Find where the given text appears and provide that cell's center as [X, Y] coordinate. 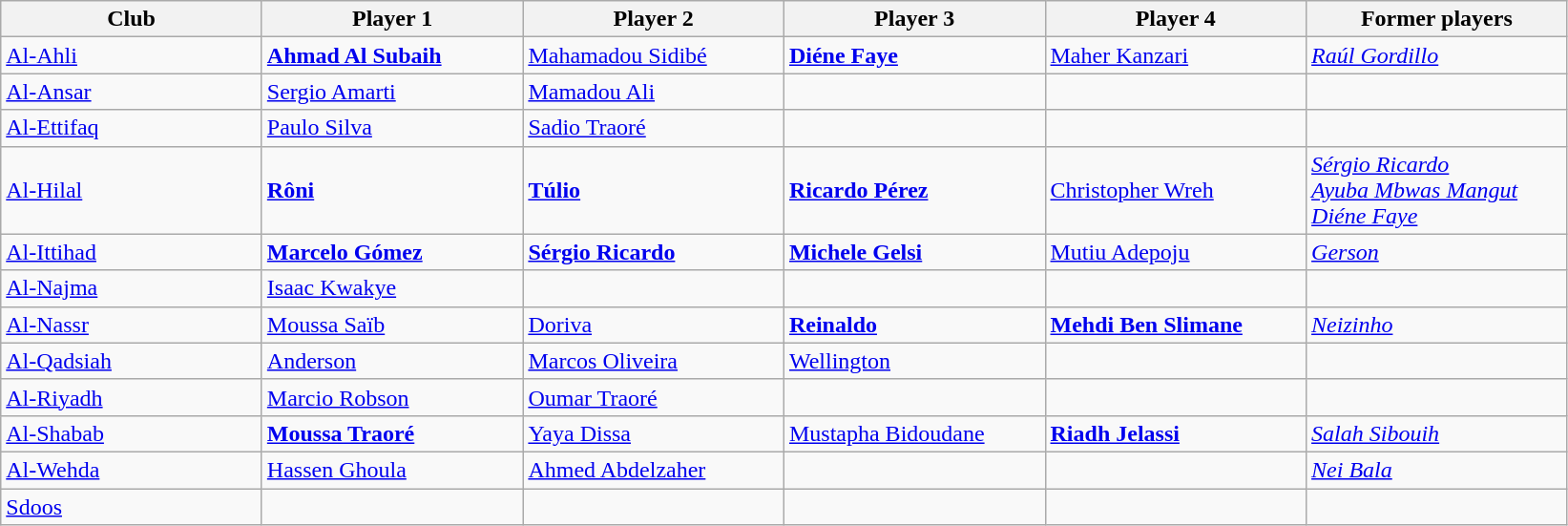
Christopher Wreh [1176, 190]
Gerson [1437, 252]
Diéne Faye [914, 55]
Player 1 [392, 19]
Rôni [392, 190]
Hassen Ghoula [392, 470]
Al-Hilal [132, 190]
Sergio Amarti [392, 92]
Mahamadou Sidibé [654, 55]
Mamadou Ali [654, 92]
Paulo Silva [392, 128]
Reinaldo [914, 325]
Al-Shabab [132, 433]
Salah Sibouih [1437, 433]
Player 3 [914, 19]
Riadh Jelassi [1176, 433]
Moussa Saïb [392, 325]
Player 4 [1176, 19]
Al-Ansar [132, 92]
Club [132, 19]
Al-Riyadh [132, 397]
Ahmad Al Subaih [392, 55]
Mehdi Ben Slimane [1176, 325]
Former players [1437, 19]
Maher Kanzari [1176, 55]
Player 2 [654, 19]
Marcos Oliveira [654, 361]
Túlio [654, 190]
Sdoos [132, 507]
Al-Ettifaq [132, 128]
Sérgio Ricardo [654, 252]
Mustapha Bidoudane [914, 433]
Al-Nassr [132, 325]
Moussa Traoré [392, 433]
Sérgio Ricardo Ayuba Mbwas Mangut Diéne Faye [1437, 190]
Al-Ahli [132, 55]
Neizinho [1437, 325]
Yaya Dissa [654, 433]
Doriva [654, 325]
Michele Gelsi [914, 252]
Nei Bala [1437, 470]
Oumar Traoré [654, 397]
Raúl Gordillo [1437, 55]
Al-Wehda [132, 470]
Isaac Kwakye [392, 288]
Al-Najma [132, 288]
Marcelo Gómez [392, 252]
Al-Ittihad [132, 252]
Anderson [392, 361]
Ricardo Pérez [914, 190]
Sadio Traoré [654, 128]
Wellington [914, 361]
Ahmed Abdelzaher [654, 470]
Mutiu Adepoju [1176, 252]
Marcio Robson [392, 397]
Al-Qadsiah [132, 361]
